Provide the (X, Y) coordinate of the cell's center where the given text is located.  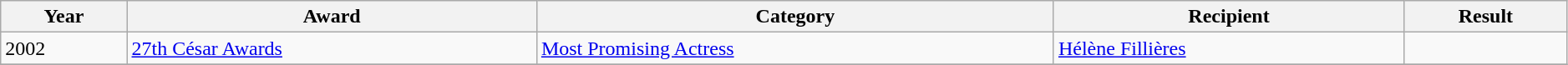
27th César Awards (332, 48)
Award (332, 17)
2002 (63, 48)
Recipient (1228, 17)
Result (1486, 17)
Most Promising Actress (795, 48)
Hélène Fillières (1228, 48)
Year (63, 17)
Category (795, 17)
